Pinpoint the cell where the given text exists, returning its (x, y) midpoint coordinate. 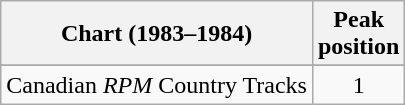
Chart (1983–1984) (157, 34)
Peakposition (358, 34)
Canadian RPM Country Tracks (157, 85)
1 (358, 85)
